Return (x, y) of the center of cell containing provided text 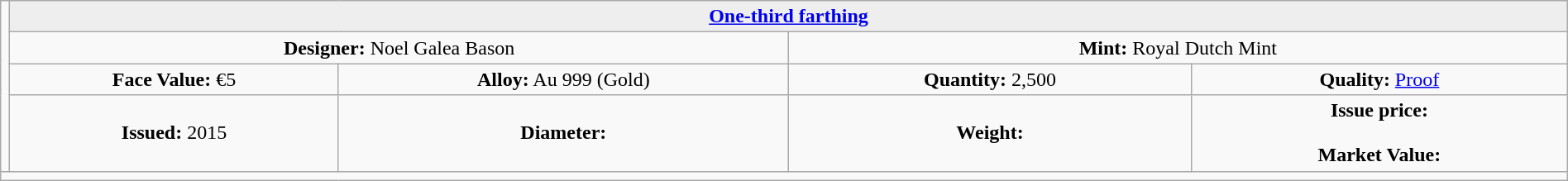
Mint: Royal Dutch Mint (1178, 48)
Quality: Proof (1379, 79)
Weight: (989, 133)
Issued: 2015 (174, 133)
Alloy: Au 999 (Gold) (563, 79)
Face Value: €5 (174, 79)
One-third farthing (789, 17)
Designer: Noel Galea Bason (399, 48)
Diameter: (563, 133)
Issue price: Market Value: (1379, 133)
Quantity: 2,500 (989, 79)
